Return the [X, Y] coordinate for the center point of the cell that contains the specified text.  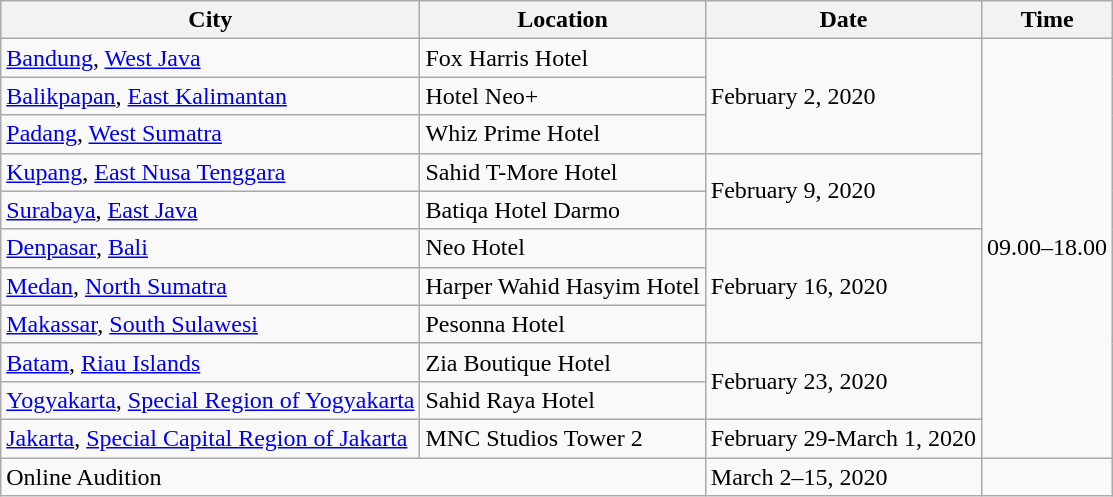
February 16, 2020 [843, 286]
Fox Harris Hotel [562, 58]
Surabaya, East Java [210, 210]
February 29-March 1, 2020 [843, 438]
Batam, Riau Islands [210, 362]
Jakarta, Special Capital Region of Jakarta [210, 438]
MNC Studios Tower 2 [562, 438]
February 9, 2020 [843, 191]
Makassar, South Sulawesi [210, 324]
Time [1048, 20]
Pesonna Hotel [562, 324]
09.00–18.00 [1048, 248]
Whiz Prime Hotel [562, 134]
Padang, West Sumatra [210, 134]
Date [843, 20]
Sahid Raya Hotel [562, 400]
Kupang, East Nusa Tenggara [210, 172]
Sahid T-More Hotel [562, 172]
Denpasar, Bali [210, 248]
Bandung, West Java [210, 58]
Location [562, 20]
Hotel Neo+ [562, 96]
February 23, 2020 [843, 381]
Medan, North Sumatra [210, 286]
February 2, 2020 [843, 96]
Yogyakarta, Special Region of Yogyakarta [210, 400]
Batiqa Hotel Darmo [562, 210]
Zia Boutique Hotel [562, 362]
City [210, 20]
Neo Hotel [562, 248]
Balikpapan, East Kalimantan [210, 96]
Harper Wahid Hasyim Hotel [562, 286]
March 2–15, 2020 [843, 477]
Online Audition [354, 477]
